Return [X, Y] of the center of cell containing provided text 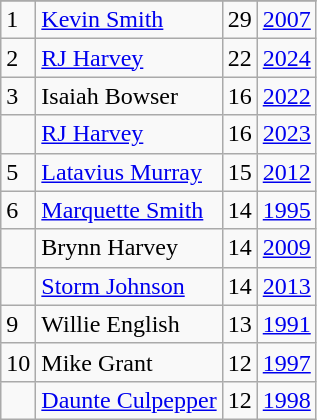
6 [18, 210]
9 [18, 324]
1997 [286, 362]
Marquette Smith [129, 210]
2023 [286, 134]
2007 [286, 20]
Kevin Smith [129, 20]
29 [240, 20]
Mike Grant [129, 362]
2 [18, 58]
22 [240, 58]
Brynn Harvey [129, 248]
1 [18, 20]
1995 [286, 210]
2012 [286, 172]
2013 [286, 286]
15 [240, 172]
10 [18, 362]
2024 [286, 58]
Willie English [129, 324]
2009 [286, 248]
Storm Johnson [129, 286]
1998 [286, 400]
2022 [286, 96]
1991 [286, 324]
Isaiah Bowser [129, 96]
13 [240, 324]
5 [18, 172]
Daunte Culpepper [129, 400]
Latavius Murray [129, 172]
3 [18, 96]
